Detect which cell encompasses the target text, then output its [x, y] center coordinate. 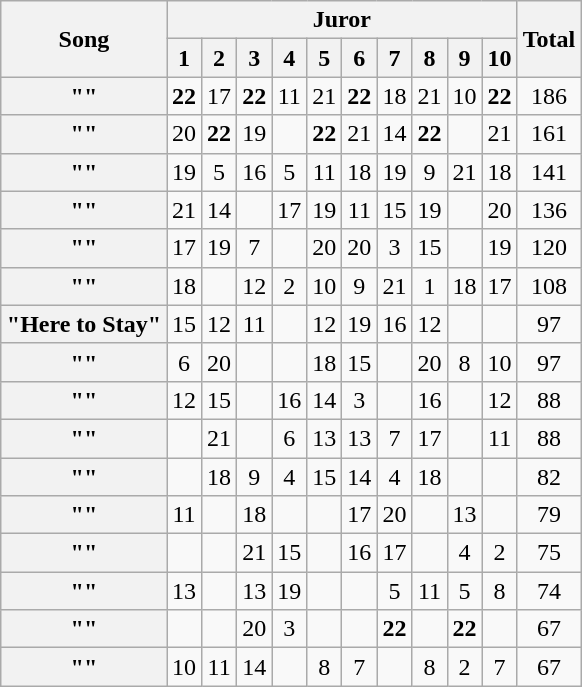
82 [549, 477]
161 [549, 134]
136 [549, 210]
Total [549, 39]
Juror [342, 20]
141 [549, 172]
Song [84, 39]
75 [549, 553]
79 [549, 515]
74 [549, 591]
186 [549, 96]
120 [549, 248]
"Here to Stay" [84, 324]
108 [549, 286]
